Search for the cell housing the specified text and yield its [X, Y] center coordinate. 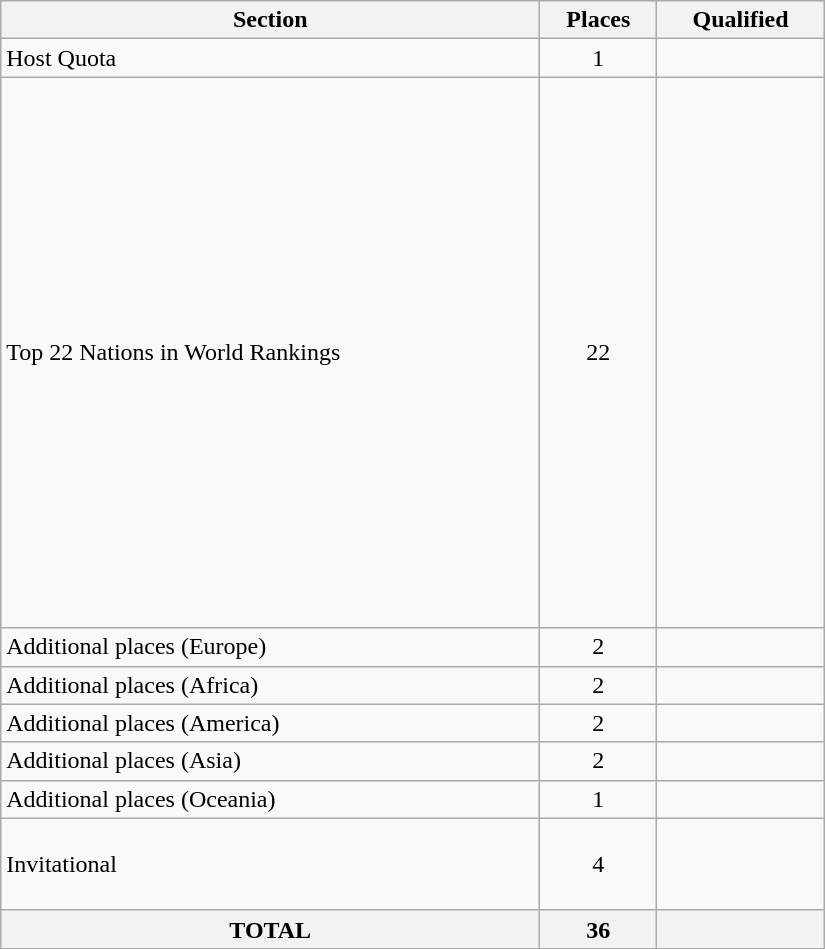
4 [598, 864]
Top 22 Nations in World Rankings [270, 352]
Additional places (Europe) [270, 647]
Host Quota [270, 58]
Section [270, 20]
Invitational [270, 864]
22 [598, 352]
Additional places (Africa) [270, 685]
Qualified [740, 20]
Additional places (Asia) [270, 761]
Additional places (America) [270, 723]
Additional places (Oceania) [270, 799]
36 [598, 929]
Places [598, 20]
TOTAL [270, 929]
